Output the (X, Y) coordinate of the center of the cell containing the given text.  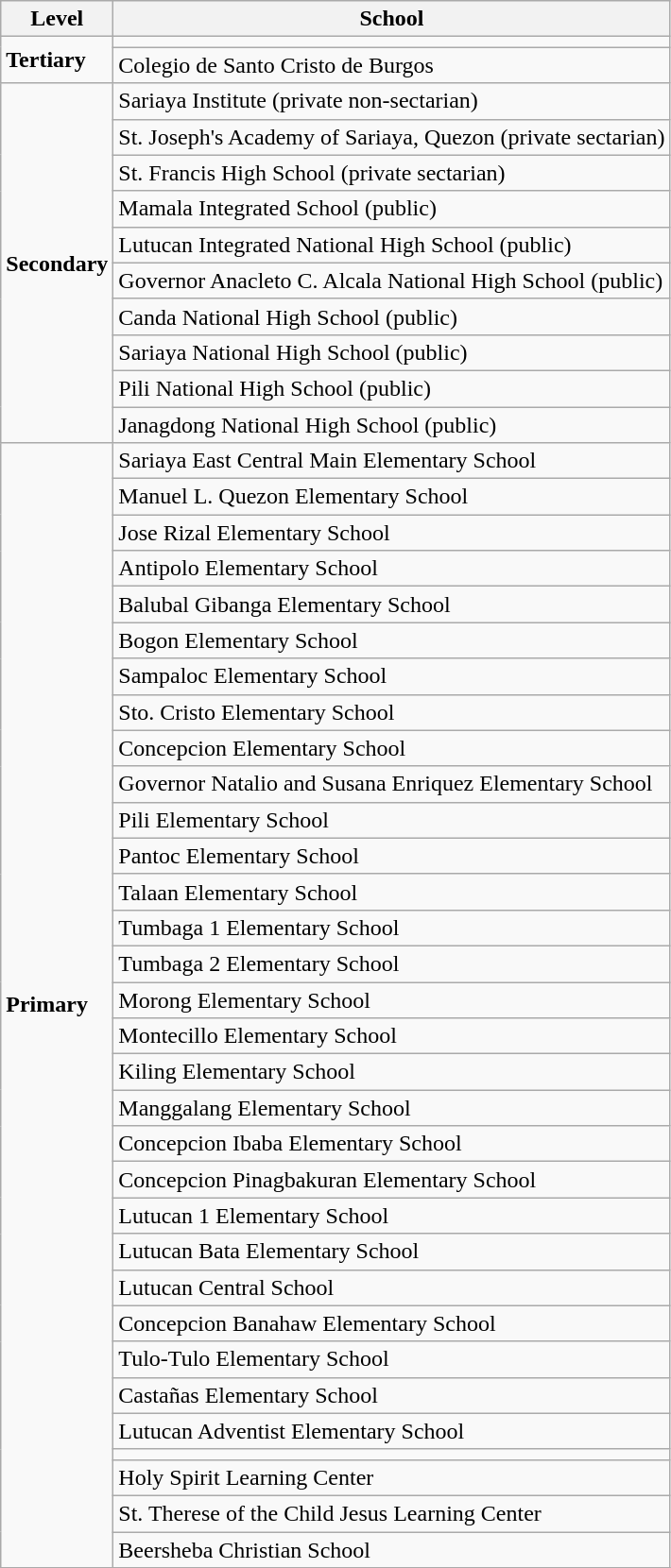
Tulo-Tulo Elementary School (391, 1359)
Lutucan Bata Elementary School (391, 1252)
Tumbaga 2 Elementary School (391, 963)
Janagdong National High School (public) (391, 424)
Governor Anacleto C. Alcala National High School (public) (391, 281)
Secondary (57, 263)
Pili Elementary School (391, 820)
Morong Elementary School (391, 1000)
Sampaloc Elementary School (391, 676)
Tumbaga 1 Elementary School (391, 928)
Jose Rizal Elementary School (391, 533)
Primary (57, 1005)
Tertiary (57, 60)
Level (57, 19)
Lutucan Integrated National High School (public) (391, 245)
Sariaya Institute (private non-sectarian) (391, 101)
St. Joseph's Academy of Sariaya, Quezon (private sectarian) (391, 137)
Beersheba Christian School (391, 1550)
Mamala Integrated School (public) (391, 209)
Concepcion Banahaw Elementary School (391, 1323)
Manggalang Elementary School (391, 1108)
St. Francis High School (private sectarian) (391, 173)
Colegio de Santo Cristo de Burgos (391, 65)
Sariaya National High School (public) (391, 352)
St. Therese of the Child Jesus Learning Center (391, 1513)
Manuel L. Quezon Elementary School (391, 497)
Pili National High School (public) (391, 388)
Concepcion Pinagbakuran Elementary School (391, 1180)
Bogon Elementary School (391, 640)
Talaan Elementary School (391, 892)
Concepcion Ibaba Elementary School (391, 1144)
Sto. Cristo Elementary School (391, 712)
Kiling Elementary School (391, 1072)
Canda National High School (public) (391, 316)
School (391, 19)
Sariaya East Central Main Elementary School (391, 461)
Lutucan Central School (391, 1287)
Holy Spirit Learning Center (391, 1477)
Lutucan 1 Elementary School (391, 1216)
Pantoc Elementary School (391, 856)
Lutucan Adventist Elementary School (391, 1431)
Montecillo Elementary School (391, 1036)
Balubal Gibanga Elementary School (391, 605)
Governor Natalio and Susana Enriquez Elementary School (391, 784)
Antipolo Elementary School (391, 569)
Castañas Elementary School (391, 1395)
Concepcion Elementary School (391, 748)
